Return [X, Y] of the center of cell containing provided text 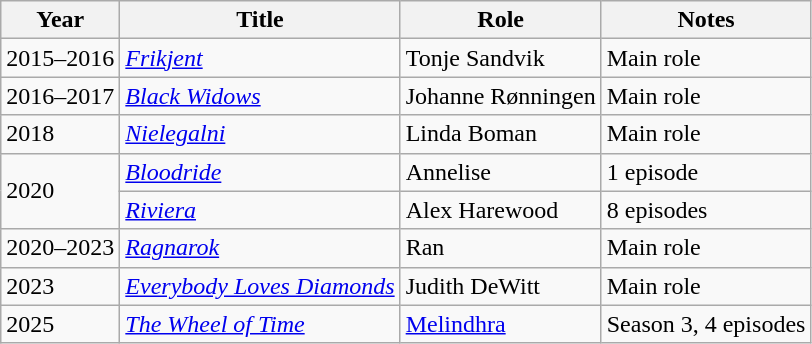
2018 [60, 134]
Judith DeWitt [500, 286]
Alex Harewood [500, 210]
Year [60, 20]
Nielegalni [260, 134]
1 episode [706, 172]
Role [500, 20]
2020 [60, 191]
Bloodride [260, 172]
Linda Boman [500, 134]
Everybody Loves Diamonds [260, 286]
Ragnarok [260, 248]
Frikjent [260, 58]
Black Widows [260, 96]
Title [260, 20]
2016–2017 [60, 96]
2025 [60, 324]
2020–2023 [60, 248]
2015–2016 [60, 58]
Tonje Sandvik [500, 58]
Notes [706, 20]
Riviera [260, 210]
Season 3, 4 episodes [706, 324]
Melindhra [500, 324]
2023 [60, 286]
Johanne Rønningen [500, 96]
The Wheel of Time [260, 324]
Ran [500, 248]
8 episodes [706, 210]
Annelise [500, 172]
